Return the (X, Y) coordinate for the center point of the cell that contains the specified text.  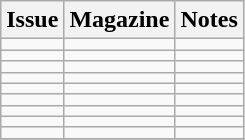
Magazine (120, 20)
Issue (32, 20)
Notes (209, 20)
